Locate the cell with the specified text and output its [x, y] center coordinate. 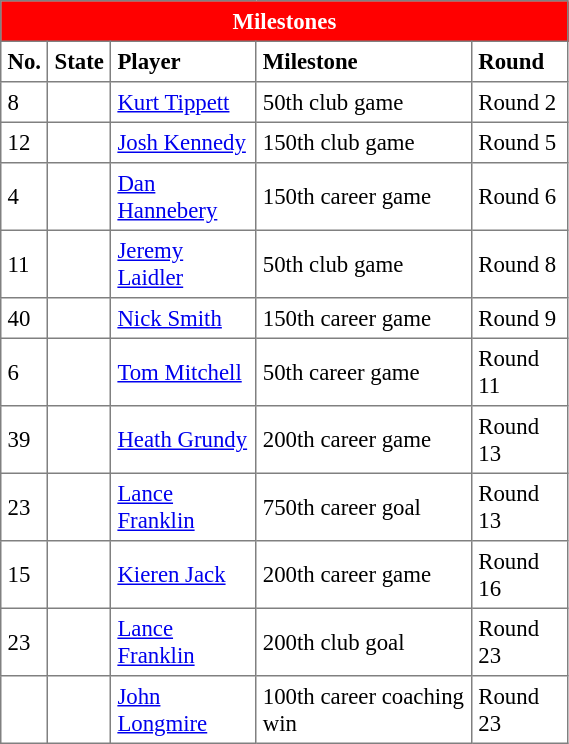
Josh Kennedy [184, 142]
Milestone [364, 61]
6 [24, 372]
15 [24, 575]
Round 16 [520, 575]
39 [24, 440]
State [80, 61]
Round 6 [520, 197]
8 [24, 102]
750th career goal [364, 507]
Player [184, 61]
200th club goal [364, 642]
John Longmire [184, 710]
11 [24, 264]
Round 8 [520, 264]
Jeremy Laidler [184, 264]
Nick Smith [184, 318]
12 [24, 142]
40 [24, 318]
Round 2 [520, 102]
Heath Grundy [184, 440]
Milestones [284, 21]
Round 9 [520, 318]
No. [24, 61]
50th career game [364, 372]
Round 5 [520, 142]
Round [520, 61]
Kieren Jack [184, 575]
Dan Hannebery [184, 197]
150th club game [364, 142]
100th career coaching win [364, 710]
Round 11 [520, 372]
Kurt Tippett [184, 102]
Tom Mitchell [184, 372]
4 [24, 197]
